Return the [X, Y] coordinate for the center point of the cell that contains the specified text.  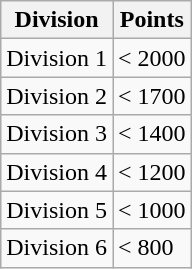
Points [152, 20]
< 2000 [152, 58]
Division 5 [57, 210]
Division 3 [57, 134]
Division 4 [57, 172]
Division 1 [57, 58]
Division 2 [57, 96]
< 1700 [152, 96]
< 1200 [152, 172]
< 800 [152, 248]
< 1000 [152, 210]
Division 6 [57, 248]
Division [57, 20]
< 1400 [152, 134]
